Detect which cell encompasses the target text, then output its (X, Y) center coordinate. 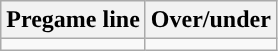
Over/under (210, 20)
Pregame line (74, 20)
